Pinpoint the cell where the given text exists, returning its [x, y] midpoint coordinate. 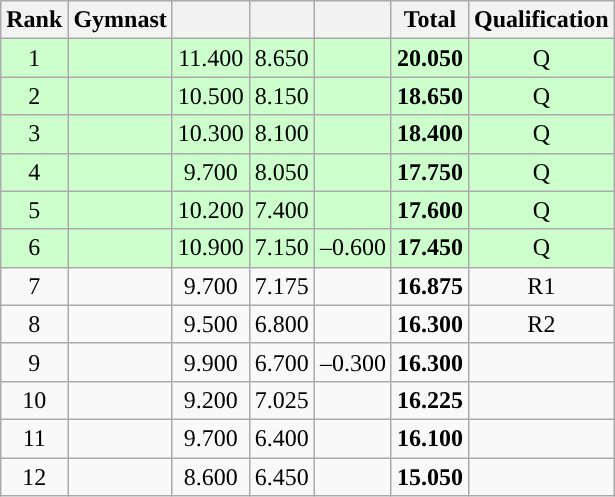
16.100 [430, 438]
6 [34, 248]
8.600 [210, 477]
7.175 [282, 286]
R2 [542, 324]
9.500 [210, 324]
12 [34, 477]
8.650 [282, 58]
8.100 [282, 134]
20.050 [430, 58]
–0.600 [352, 248]
10.500 [210, 96]
7.150 [282, 248]
9.200 [210, 400]
6.400 [282, 438]
3 [34, 134]
7.400 [282, 210]
2 [34, 96]
6.800 [282, 324]
5 [34, 210]
4 [34, 172]
9 [34, 362]
9.900 [210, 362]
18.400 [430, 134]
Gymnast [120, 20]
11.400 [210, 58]
18.650 [430, 96]
15.050 [430, 477]
1 [34, 58]
10 [34, 400]
Total [430, 20]
10.200 [210, 210]
10.900 [210, 248]
17.450 [430, 248]
8.150 [282, 96]
17.600 [430, 210]
R1 [542, 286]
8 [34, 324]
11 [34, 438]
–0.300 [352, 362]
7 [34, 286]
7.025 [282, 400]
6.700 [282, 362]
Rank [34, 20]
8.050 [282, 172]
17.750 [430, 172]
Qualification [542, 20]
16.875 [430, 286]
10.300 [210, 134]
6.450 [282, 477]
16.225 [430, 400]
